Scan for the cell matching the given text and deliver its (X, Y) coordinate at center. 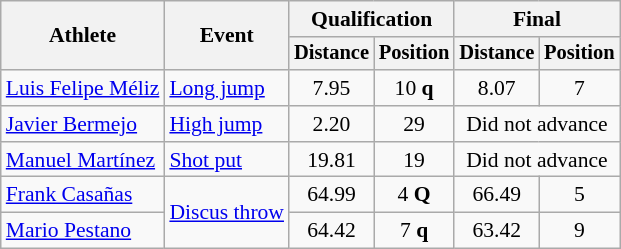
8.07 (496, 88)
Final (536, 19)
7 (579, 88)
7.95 (332, 88)
2.20 (332, 124)
64.42 (332, 231)
Manuel Martínez (83, 160)
Athlete (83, 36)
19 (414, 160)
Discus throw (226, 212)
5 (579, 195)
Luis Felipe Méliz (83, 88)
9 (579, 231)
Event (226, 36)
Javier Bermejo (83, 124)
7 q (414, 231)
Frank Casañas (83, 195)
4 Q (414, 195)
Qualification (372, 19)
64.99 (332, 195)
66.49 (496, 195)
10 q (414, 88)
Shot put (226, 160)
Long jump (226, 88)
63.42 (496, 231)
High jump (226, 124)
29 (414, 124)
19.81 (332, 160)
Mario Pestano (83, 231)
